Detect which cell encompasses the target text, then output its (X, Y) center coordinate. 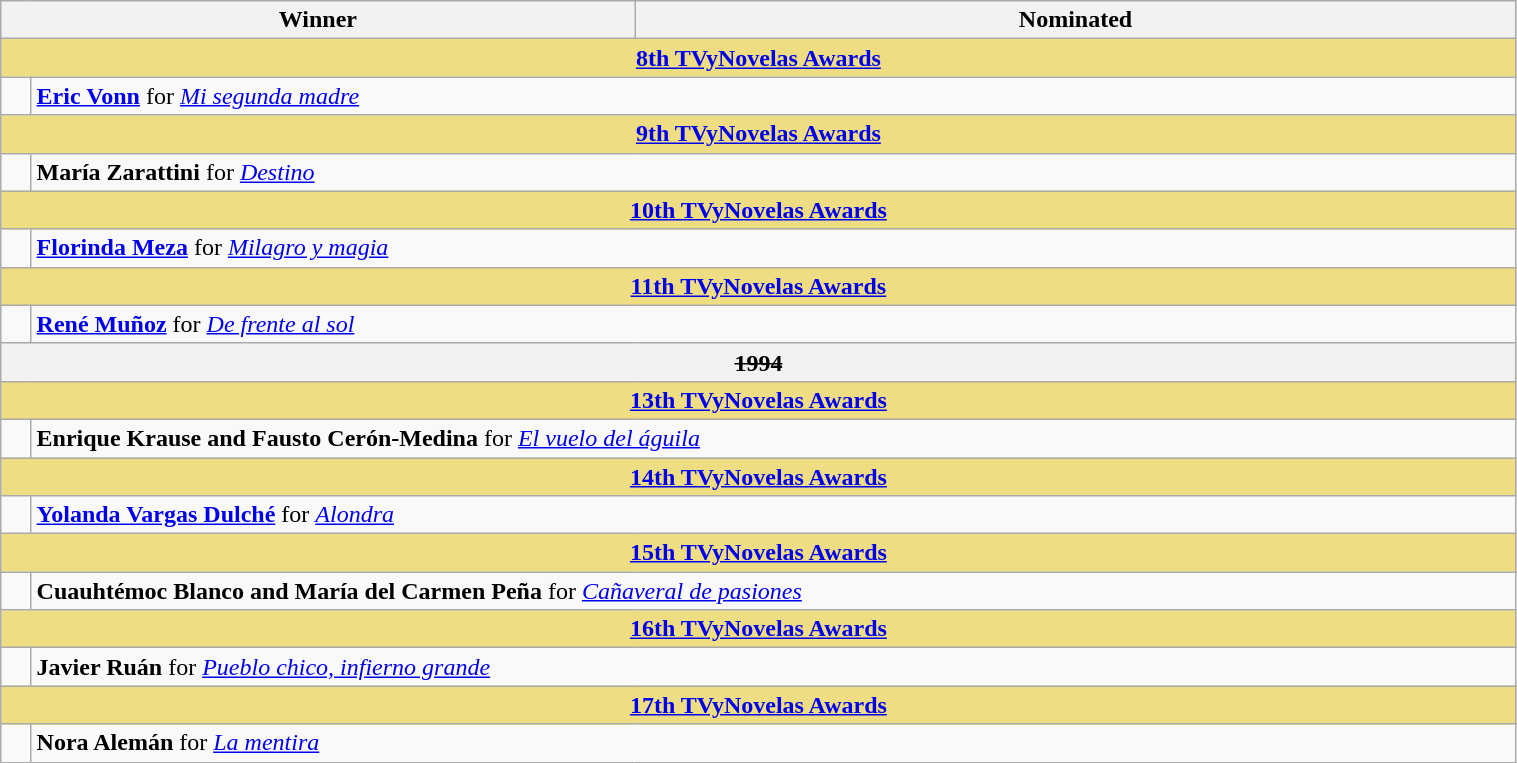
Enrique Krause and Fausto Cerón-Medina for El vuelo del águila (774, 438)
Javier Ruán for Pueblo chico, infierno grande (774, 667)
8th TVyNovelas Awards (758, 58)
13th TVyNovelas Awards (758, 400)
14th TVyNovelas Awards (758, 477)
17th TVyNovelas Awards (758, 705)
René Muñoz for De frente al sol (774, 324)
Florinda Meza for Milagro y magia (774, 248)
16th TVyNovelas Awards (758, 629)
15th TVyNovelas Awards (758, 553)
Nominated (1076, 20)
Yolanda Vargas Dulché for Alondra (774, 515)
Cuauhtémoc Blanco and María del Carmen Peña for Cañaveral de pasiones (774, 591)
11th TVyNovelas Awards (758, 286)
Eric Vonn for Mi segunda madre (774, 96)
1994 (758, 362)
María Zarattini for Destino (774, 172)
10th TVyNovelas Awards (758, 210)
Winner (318, 20)
Nora Alemán for La mentira (774, 743)
9th TVyNovelas Awards (758, 134)
